For the text-containing cell, return its midpoint in [X, Y] coordinate format. 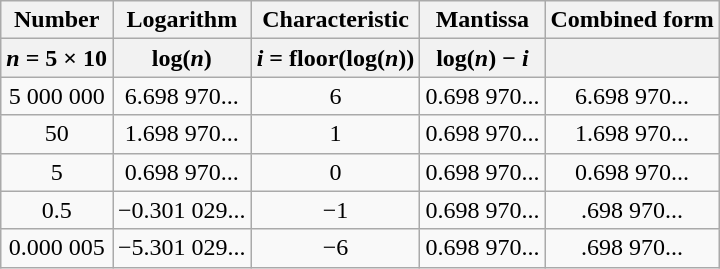
Logarithm [182, 20]
1 [336, 134]
Mantissa [482, 20]
0 [336, 172]
0.000 005 [57, 248]
log(n) [182, 58]
Characteristic [336, 20]
6 [336, 96]
50 [57, 134]
Number [57, 20]
5 [57, 172]
n = 5 × 10 [57, 58]
−6 [336, 248]
log(n) − i [482, 58]
−1 [336, 210]
i = floor(log(n)) [336, 58]
0.5 [57, 210]
5 000 000 [57, 96]
−0.301 029... [182, 210]
−5.301 029... [182, 248]
Combined form [632, 20]
